Extract the [X, Y] coordinate from the center of the cell holding the provided text.  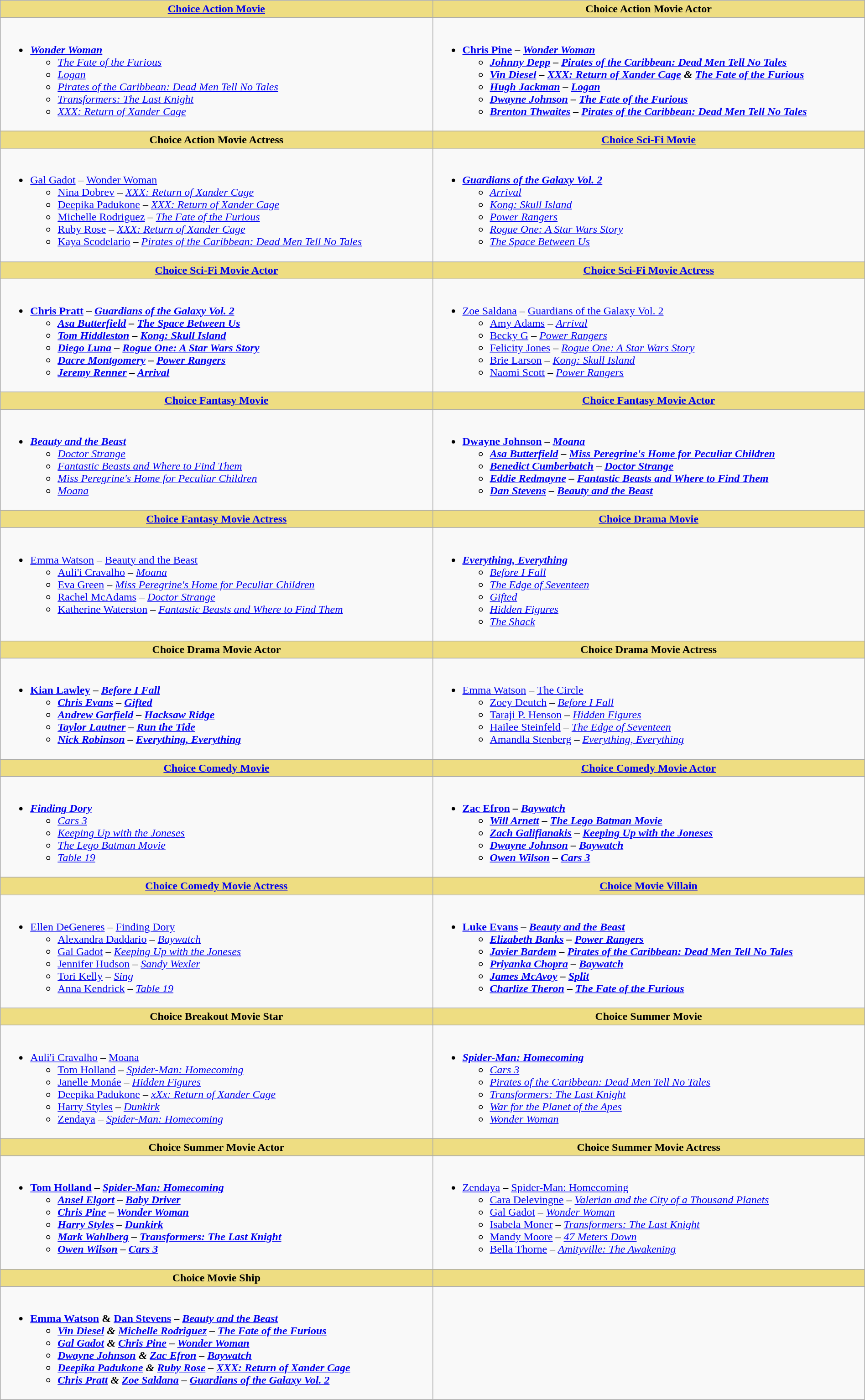
Everything, EverythingBefore I FallThe Edge of SeventeenGiftedHidden FiguresThe Shack [649, 584]
Choice Sci-Fi Movie [649, 140]
Choice Drama Movie Actor [216, 649]
Choice Fantasy Movie Actress [216, 519]
Choice Movie Ship [216, 1278]
Choice Summer Movie Actress [649, 1147]
Finding DoryCars 3Keeping Up with the JonesesThe Lego Batman MovieTable 19 [216, 827]
Choice Drama Movie Actress [649, 649]
Choice Comedy Movie Actor [649, 768]
Choice Fantasy Movie [216, 401]
Guardians of the Galaxy Vol. 2ArrivalKong: Skull IslandPower RangersRogue One: A Star Wars StoryThe Space Between Us [649, 205]
Choice Action Movie Actress [216, 140]
Choice Sci-Fi Movie Actor [216, 270]
Choice Comedy Movie [216, 768]
Choice Summer Movie Actor [216, 1147]
Choice Action Movie [216, 9]
Wonder WomanThe Fate of the FuriousLoganPirates of the Caribbean: Dead Men Tell No TalesTransformers: The Last KnightXXX: Return of Xander Cage [216, 74]
Beauty and the BeastDoctor StrangeFantastic Beasts and Where to Find ThemMiss Peregrine's Home for Peculiar ChildrenMoana [216, 460]
Choice Sci-Fi Movie Actress [649, 270]
Choice Movie Villain [649, 886]
Choice Fantasy Movie Actor [649, 401]
Choice Summer Movie [649, 1017]
Kian Lawley – Before I FallChris Evans – GiftedAndrew Garfield – Hacksaw RidgeTaylor Lautner – Run the TideNick Robinson – Everything, Everything [216, 708]
Choice Comedy Movie Actress [216, 886]
Choice Action Movie Actor [649, 9]
Choice Breakout Movie Star [216, 1017]
Zac Efron – BaywatchWill Arnett – The Lego Batman MovieZach Galifianakis – Keeping Up with the JonesesDwayne Johnson – BaywatchOwen Wilson – Cars 3 [649, 827]
Spider-Man: HomecomingCars 3Pirates of the Caribbean: Dead Men Tell No TalesTransformers: The Last KnightWar for the Planet of the ApesWonder Woman [649, 1082]
Choice Drama Movie [649, 519]
